For the text-containing cell, return its midpoint in (X, Y) coordinate format. 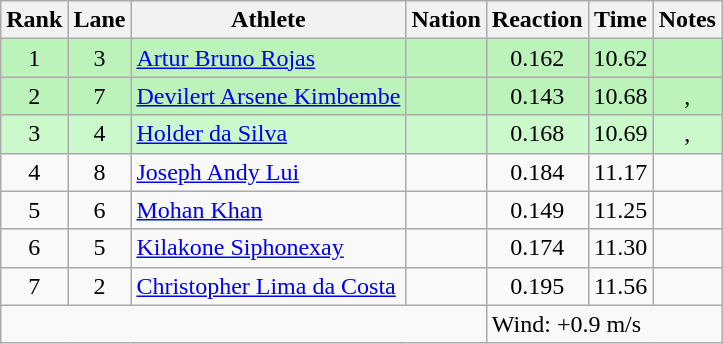
Devilert Arsene Kimbembe (268, 96)
Athlete (268, 20)
0.143 (537, 96)
8 (100, 172)
0.168 (537, 134)
Nation (446, 20)
0.149 (537, 210)
11.17 (620, 172)
0.162 (537, 58)
11.30 (620, 248)
10.69 (620, 134)
11.56 (620, 286)
10.68 (620, 96)
Mohan Khan (268, 210)
Kilakone Siphonexay (268, 248)
Lane (100, 20)
Rank (34, 20)
Wind: +0.9 m/s (604, 324)
11.25 (620, 210)
0.174 (537, 248)
Joseph Andy Lui (268, 172)
Holder da Silva (268, 134)
Notes (687, 20)
Reaction (537, 20)
0.184 (537, 172)
0.195 (537, 286)
Artur Bruno Rojas (268, 58)
Christopher Lima da Costa (268, 286)
Time (620, 20)
1 (34, 58)
10.62 (620, 58)
